Identify which cell holds the provided text, then report its (x, y) central coordinate. 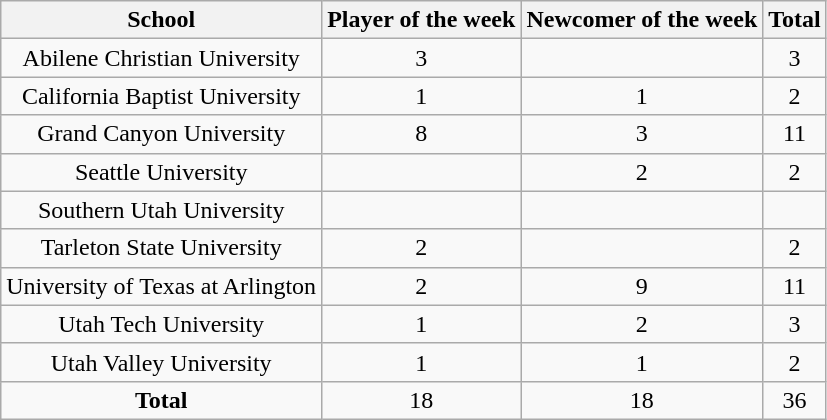
Southern Utah University (162, 210)
Newcomer of the week (642, 20)
Player of the week (422, 20)
Grand Canyon University (162, 134)
University of Texas at Arlington (162, 286)
36 (795, 400)
Abilene Christian University (162, 58)
Utah Tech University (162, 324)
School (162, 20)
Tarleton State University (162, 248)
8 (422, 134)
California Baptist University (162, 96)
Utah Valley University (162, 362)
Seattle University (162, 172)
9 (642, 286)
